Scan for the cell matching the given text and deliver its [x, y] coordinate at center. 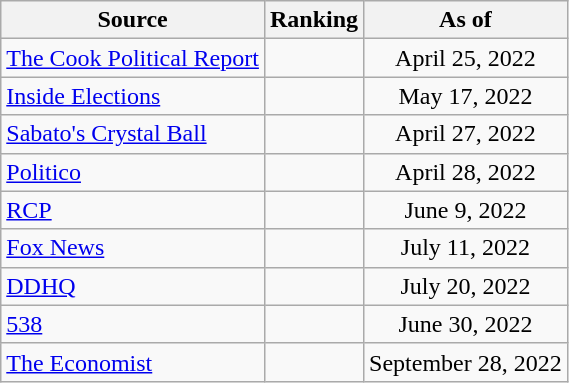
July 20, 2022 [466, 286]
Source [133, 20]
September 28, 2022 [466, 362]
The Cook Political Report [133, 58]
April 25, 2022 [466, 58]
Sabato's Crystal Ball [133, 134]
June 9, 2022 [466, 210]
538 [133, 324]
April 28, 2022 [466, 172]
April 27, 2022 [466, 134]
Ranking [314, 20]
RCP [133, 210]
June 30, 2022 [466, 324]
May 17, 2022 [466, 96]
DDHQ [133, 286]
As of [466, 20]
Inside Elections [133, 96]
Fox News [133, 248]
Politico [133, 172]
The Economist [133, 362]
July 11, 2022 [466, 248]
